Output the [X, Y] coordinate of the center of the cell containing the given text.  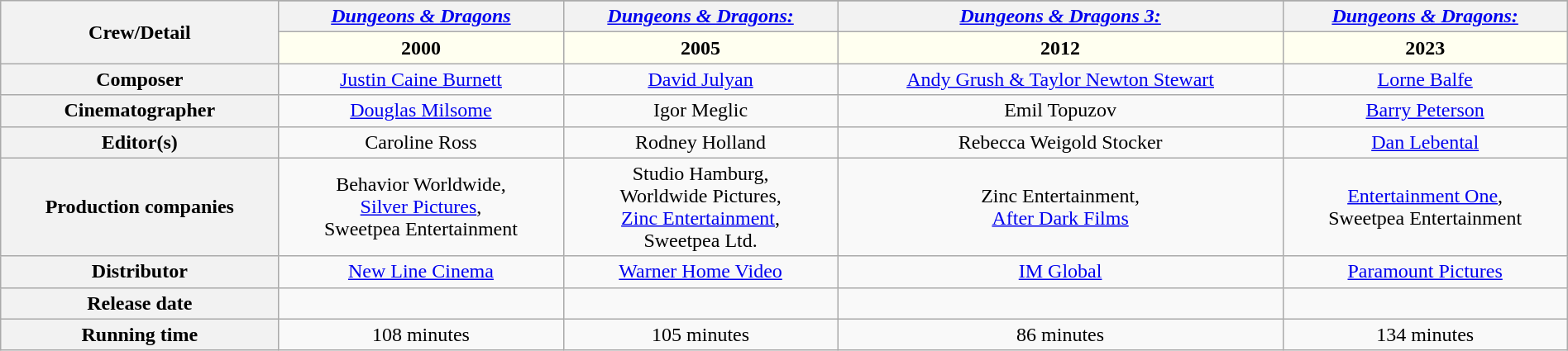
Rebecca Weigold Stocker [1060, 142]
2012 [1060, 48]
Dan Lebental [1425, 142]
Emil Topuzov [1060, 111]
Cinematographer [140, 111]
Entertainment One, Sweetpea Entertainment [1425, 206]
IM Global [1060, 272]
Production companies [140, 206]
Igor Meglic [700, 111]
2000 [421, 48]
Studio Hamburg, Worldwide Pictures, Zinc Entertainment, Sweetpea Ltd. [700, 206]
Running time [140, 334]
Rodney Holland [700, 142]
Barry Peterson [1425, 111]
Distributor [140, 272]
Andy Grush & Taylor Newton Stewart [1060, 79]
Lorne Balfe [1425, 79]
Crew/Detail [140, 32]
2005 [700, 48]
Justin Caine Burnett [421, 79]
134 minutes [1425, 334]
Douglas Milsome [421, 111]
Caroline Ross [421, 142]
Dungeons & Dragons 3: [1060, 17]
David Julyan [700, 79]
Dungeons & Dragons [421, 17]
Composer [140, 79]
Release date [140, 303]
108 minutes [421, 334]
2023 [1425, 48]
New Line Cinema [421, 272]
Zinc Entertainment, After Dark Films [1060, 206]
Paramount Pictures [1425, 272]
Editor(s) [140, 142]
Warner Home Video [700, 272]
Behavior Worldwide, Silver Pictures, Sweetpea Entertainment [421, 206]
105 minutes [700, 334]
86 minutes [1060, 334]
